Search for the cell housing the specified text and yield its (X, Y) center coordinate. 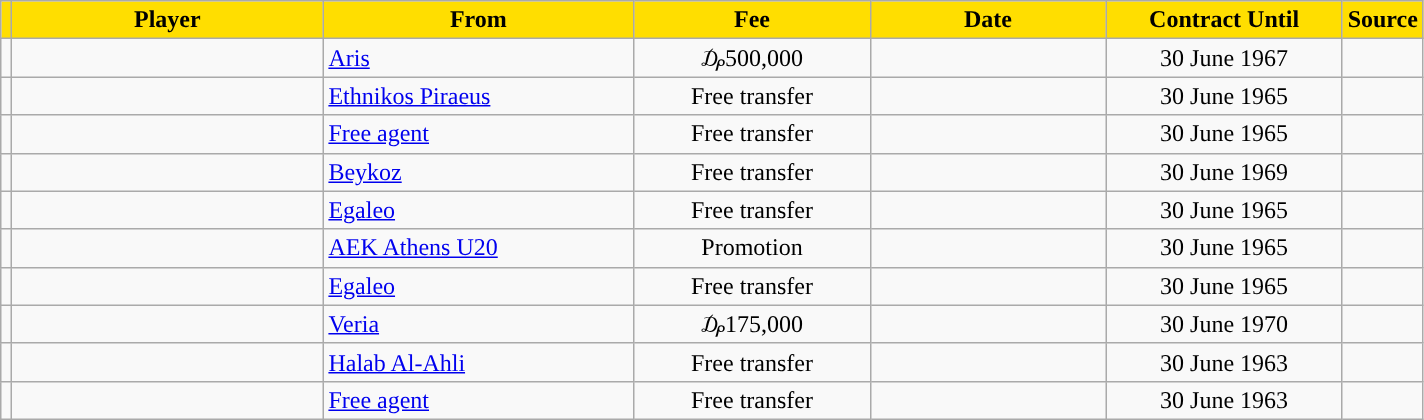
30 June 1969 (1224, 172)
30 June 1967 (1224, 58)
From (478, 20)
₯500,000 (752, 58)
Ethnikos Piraeus (478, 96)
Halab Al-Ahli (478, 362)
Player (168, 20)
Veria (478, 324)
Source (1382, 20)
Fee (752, 20)
AEK Athens U20 (478, 248)
Contract Until (1224, 20)
Promotion (752, 248)
Date (988, 20)
30 June 1970 (1224, 324)
Aris (478, 58)
Beykoz (478, 172)
₯175,000 (752, 324)
